For the text-containing cell, return its midpoint in (x, y) coordinate format. 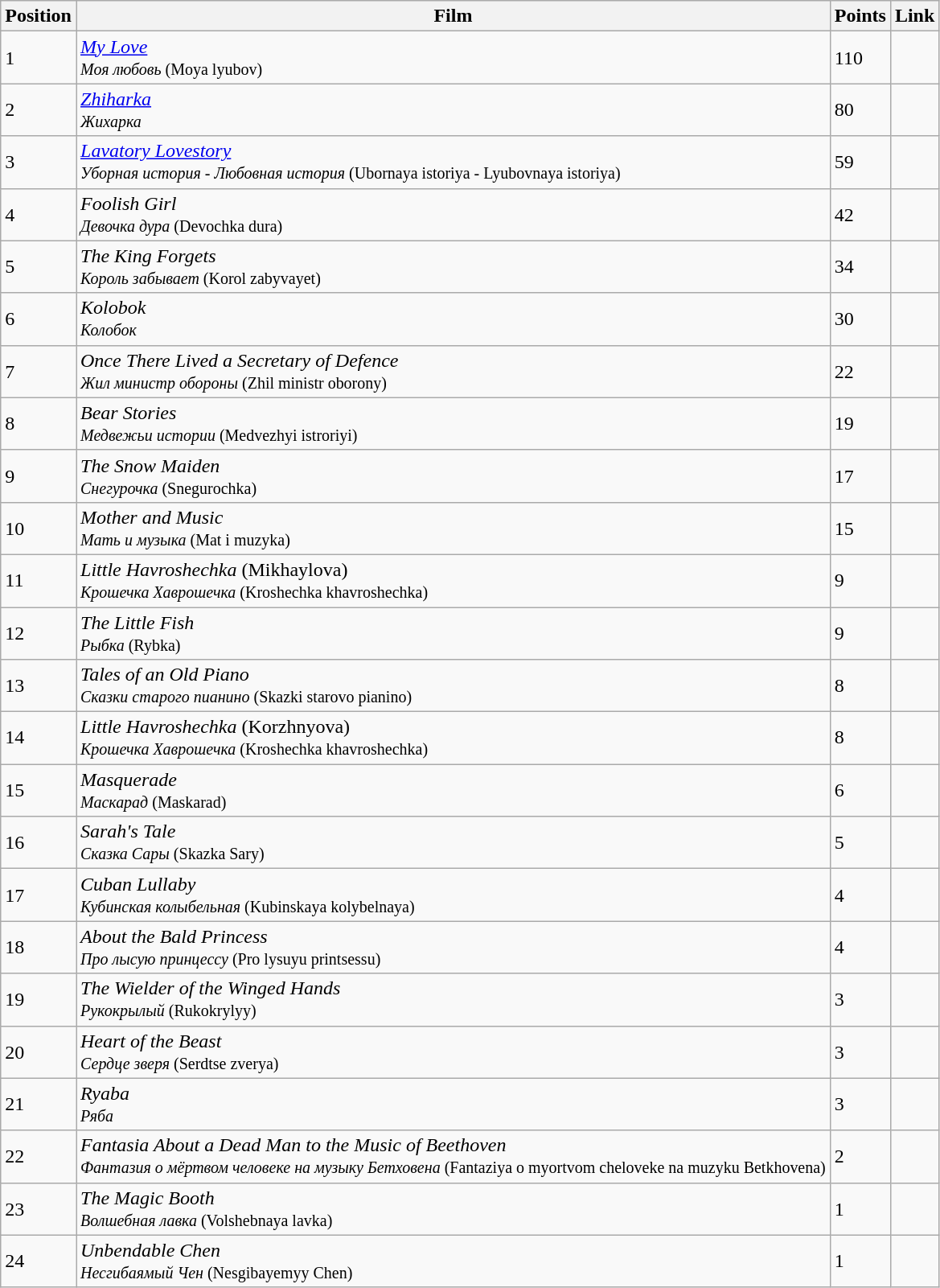
12 (39, 632)
7 (39, 372)
The King ForgetsКороль забывает (Korol zabyvayet) (453, 267)
ZhiharkaЖихарка (453, 109)
Tales of an Old PianoСказки старого пианино (Skazki starovo pianino) (453, 685)
Little Havroshechka (Mikhaylova)Крошечка Хаврошечка (Kroshechka khavroshechka) (453, 581)
Foolish GirlДевочка дура (Devochka dura) (453, 214)
Heart of the BeastСердце зверя (Serdtse zverya) (453, 1052)
Once There Lived a Secretary of DefenceЖил министр обороны (Zhil ministr oborony) (453, 372)
Bear StoriesМедвежьи истории (Medvezhyi istroriyi) (453, 423)
10 (39, 528)
The Wielder of the Winged HandsРукокрылый (Rukokrylyy) (453, 999)
Unbendable ChenНесгибаямый Чен (Nesgibayemyy Chen) (453, 1261)
The Magic BoothВолшебная лавка (Volshebnaya lavka) (453, 1208)
16 (39, 843)
Little Havroshechka (Korzhnyova)Крошечка Хаврошечка (Kroshechka khavroshechka) (453, 739)
The Snow MaidenСнегурочка (Snegurochka) (453, 476)
Position (39, 16)
Points (860, 16)
23 (39, 1208)
34 (860, 267)
59 (860, 163)
20 (39, 1052)
80 (860, 109)
KolobokКолобок (453, 319)
Lavatory LovestoryУборная история - Любовная история (Ubornaya istoriya - Lyubovnaya istoriya) (453, 163)
Film (453, 16)
RyabaРяба (453, 1104)
Mother and MusicМать и музыка (Mat i muzyka) (453, 528)
24 (39, 1261)
14 (39, 739)
Sarah's TaleСказка Сары (Skazka Sary) (453, 843)
Link (914, 16)
18 (39, 948)
My LoveМоя любовь (Moya lyubov) (453, 58)
30 (860, 319)
42 (860, 214)
21 (39, 1104)
About the Bald PrincessПро лысую принцессу (Pro lysuyu printsessu) (453, 948)
11 (39, 581)
110 (860, 58)
13 (39, 685)
Cuban LullabyКубинская колыбельная (Kubinskaya kolybelnaya) (453, 895)
The Little FishРыбка (Rybka) (453, 632)
MasqueradeМаскарад (Maskarad) (453, 790)
